Output the [X, Y] coordinate of the center of the cell containing the given text.  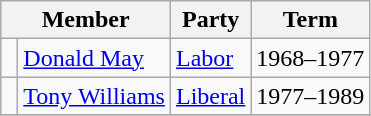
1968–1977 [310, 58]
Member [86, 20]
Labor [210, 58]
1977–1989 [310, 96]
Party [210, 20]
Tony Williams [94, 96]
Liberal [210, 96]
Term [310, 20]
Donald May [94, 58]
